Search for the cell housing the specified text and yield its (X, Y) center coordinate. 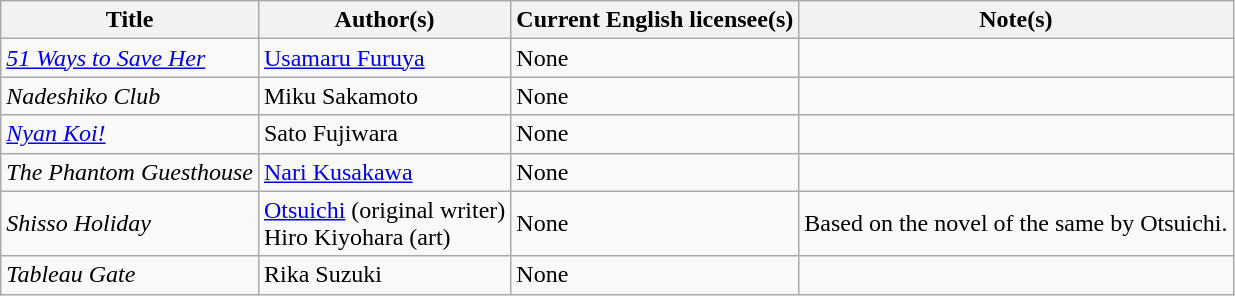
Title (130, 20)
Miku Sakamoto (384, 96)
51 Ways to Save Her (130, 58)
Nadeshiko Club (130, 96)
Otsuichi (original writer) Hiro Kiyohara (art) (384, 224)
The Phantom Guesthouse (130, 172)
Author(s) (384, 20)
Tableau Gate (130, 275)
Nari Kusakawa (384, 172)
Rika Suzuki (384, 275)
Nyan Koi! (130, 134)
Usamaru Furuya (384, 58)
Note(s) (1016, 20)
Shisso Holiday (130, 224)
Current English licensee(s) (655, 20)
Based on the novel of the same by Otsuichi. (1016, 224)
Sato Fujiwara (384, 134)
